Provide the [x, y] coordinate of the cell's center where the given text is located.  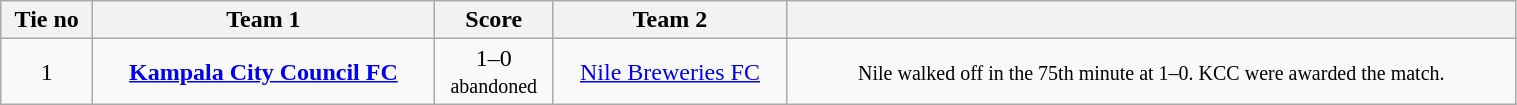
Team 2 [670, 20]
Nile Breweries FC [670, 72]
Nile walked off in the 75th minute at 1–0. KCC were awarded the match. [1152, 72]
1–0abandoned [494, 72]
Kampala City Council FC [264, 72]
Team 1 [264, 20]
Tie no [47, 20]
1 [47, 72]
Score [494, 20]
